Scan for the cell matching the given text and deliver its (X, Y) coordinate at center. 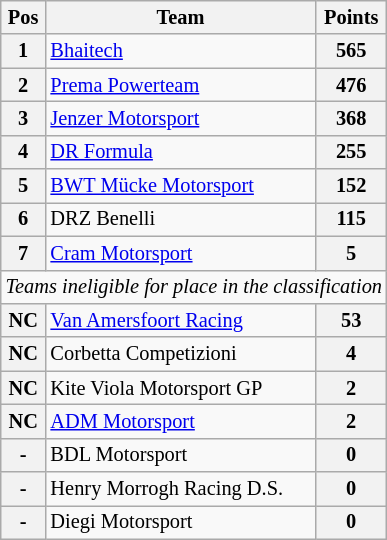
53 (350, 320)
1 (24, 51)
Teams ineligible for place in the classification (194, 287)
368 (350, 118)
Pos (24, 17)
Bhaitech (181, 51)
Team (181, 17)
152 (350, 186)
Cram Motorsport (181, 253)
Diegi Motorsport (181, 522)
7 (24, 253)
Corbetta Competizioni (181, 354)
476 (350, 85)
Jenzer Motorsport (181, 118)
BDL Motorsport (181, 455)
255 (350, 152)
3 (24, 118)
Prema Powerteam (181, 85)
565 (350, 51)
115 (350, 219)
Van Amersfoort Racing (181, 320)
6 (24, 219)
DRZ Benelli (181, 219)
BWT Mücke Motorsport (181, 186)
ADM Motorsport (181, 421)
Henry Morrogh Racing D.S. (181, 489)
Kite Viola Motorsport GP (181, 388)
DR Formula (181, 152)
Points (350, 17)
